For the text-containing cell, return its midpoint in (x, y) coordinate format. 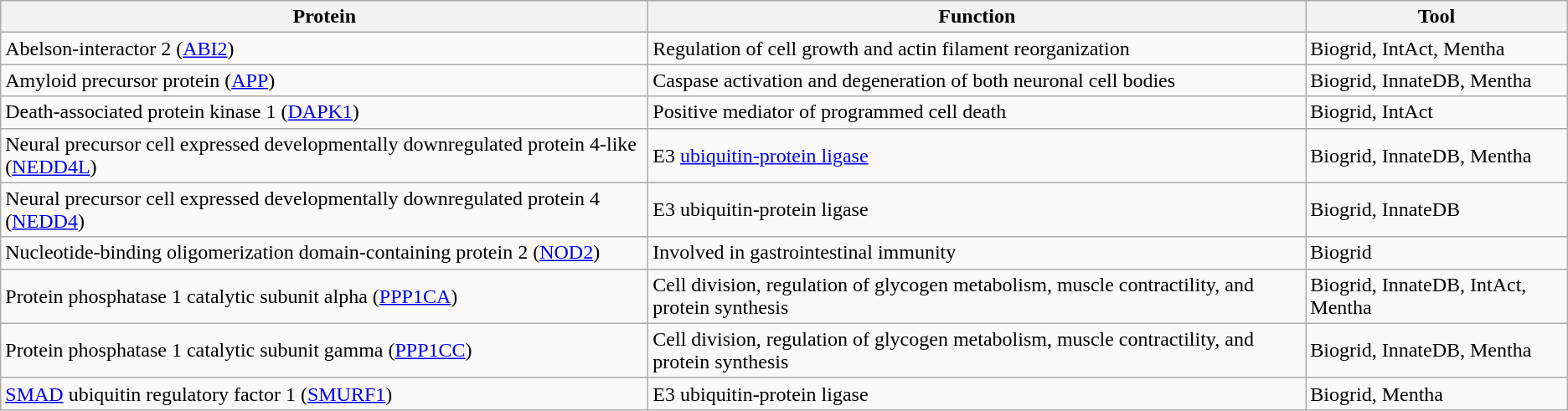
Protein (325, 17)
Biogrid, InnateDB, IntAct, Mentha (1436, 296)
Caspase activation and degeneration of both neuronal cell bodies (977, 80)
SMAD ubiquitin regulatory factor 1 (SMURF1) (325, 393)
Biogrid, InnateDB (1436, 209)
Death-associated protein kinase 1 (DAPK1) (325, 112)
Protein phosphatase 1 catalytic subunit gamma (PPP1CC) (325, 350)
Biogrid, Mentha (1436, 393)
Positive mediator of programmed cell death (977, 112)
Involved in gastrointestinal immunity (977, 253)
Nucleotide-binding oligomerization domain-containing protein 2 (NOD2) (325, 253)
Amyloid precursor protein (APP) (325, 80)
Tool (1436, 17)
Function (977, 17)
Biogrid, IntAct, Mentha (1436, 49)
Neural precursor cell expressed developmentally downregulated protein 4 (NEDD4) (325, 209)
Biogrid, IntAct (1436, 112)
Regulation of cell growth and actin filament reorganization (977, 49)
Biogrid (1436, 253)
Abelson-interactor 2 (ABI2) (325, 49)
Neural precursor cell expressed developmentally downregulated protein 4-like (NEDD4L) (325, 156)
Protein phosphatase 1 catalytic subunit alpha (PPP1CA) (325, 296)
